For the text-containing cell, return its midpoint in (x, y) coordinate format. 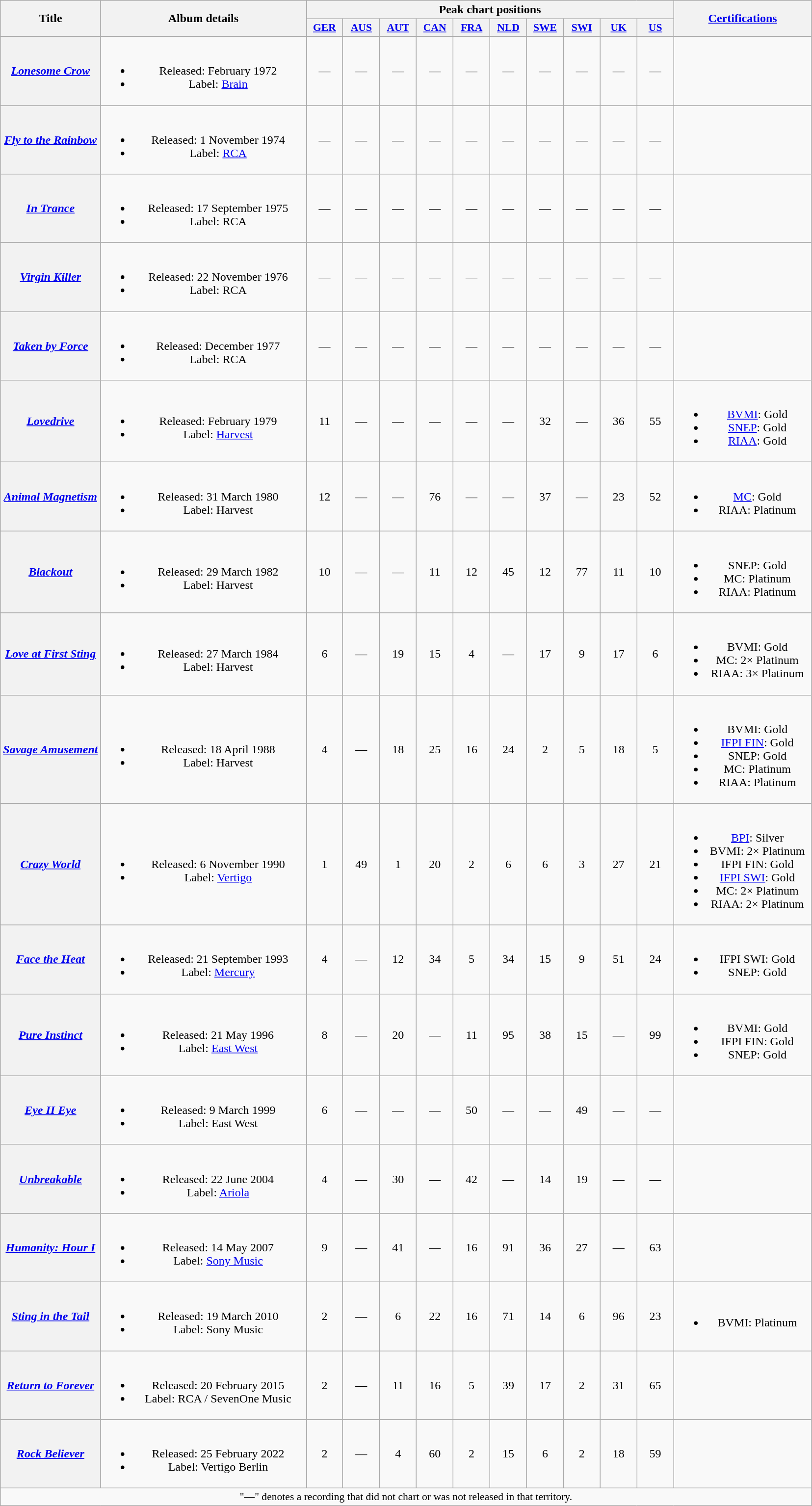
Released: 27 March 1984Label: Harvest (203, 654)
Released: 17 September 1975Label: RCA (203, 209)
41 (398, 1247)
Animal Magnetism (51, 497)
31 (618, 1385)
BVMI: Gold SNEP: GoldRIAA: Gold (743, 421)
Blackout (51, 572)
50 (472, 1110)
55 (655, 421)
BPI: SilverBVMI: 2× PlatinumIFPI FIN: GoldIFPI SWI: GoldMC: 2× PlatinumRIAA: 2× Platinum (743, 864)
Released: 22 November 1976 Label: RCA (203, 277)
Released: February 1972Label: Brain (203, 71)
77 (582, 572)
3 (582, 864)
Released: 6 November 1990Label: Vertigo (203, 864)
Released: 21 May 1996Label: East West (203, 1034)
99 (655, 1034)
21 (655, 864)
SWE (545, 28)
GER (325, 28)
95 (508, 1034)
Peak chart positions (490, 10)
US (655, 28)
Lovedrive (51, 421)
UK (618, 28)
Title (51, 19)
IFPI SWI: GoldSNEP: Gold (743, 959)
52 (655, 497)
Humanity: Hour I (51, 1247)
SNEP: GoldMC: PlatinumRIAA: Platinum (743, 572)
Unbreakable (51, 1179)
Savage Amusement (51, 749)
Album details (203, 19)
Sting in the Tail (51, 1316)
Released: 31 March 1980Label: Harvest (203, 497)
Virgin Killer (51, 277)
Return to Forever (51, 1385)
25 (435, 749)
BVMI: GoldIFPI FIN: GoldSNEP: GoldMC: PlatinumRIAA: Platinum (743, 749)
Face the Heat (51, 959)
CAN (435, 28)
Love at First Sting (51, 654)
Rock Believer (51, 1454)
30 (398, 1179)
FRA (472, 28)
22 (435, 1316)
AUS (361, 28)
BVMI: Platinum (743, 1316)
SWI (582, 28)
AUT (398, 28)
Released: 1 November 1974Label: RCA (203, 139)
Released: February 1979Label: Harvest (203, 421)
Released: 25 February 2022Label: Vertigo Berlin (203, 1454)
51 (618, 959)
Pure Instinct (51, 1034)
Released: 9 March 1999Label: East West (203, 1110)
63 (655, 1247)
76 (435, 497)
65 (655, 1385)
37 (545, 497)
8 (325, 1034)
59 (655, 1454)
91 (508, 1247)
MC: GoldRIAA: Platinum (743, 497)
71 (508, 1316)
39 (508, 1385)
Crazy World (51, 864)
42 (472, 1179)
Released: 20 February 2015Label: RCA / SevenOne Music (203, 1385)
Released: 18 April 1988Label: Harvest (203, 749)
BVMI: GoldIFPI FIN: GoldSNEP: Gold (743, 1034)
Lonesome Crow (51, 71)
Fly to the Rainbow (51, 139)
Certifications (743, 19)
Taken by Force (51, 346)
In Trance (51, 209)
60 (435, 1454)
38 (545, 1034)
Released: 29 March 1982Label: Harvest (203, 572)
Released: 14 May 2007Label: Sony Music (203, 1247)
32 (545, 421)
96 (618, 1316)
NLD (508, 28)
Released: 21 September 1993Label: Mercury (203, 959)
BVMI: GoldMC: 2× PlatinumRIAA: 3× Platinum (743, 654)
"—" denotes a recording that did not chart or was not released in that territory. (406, 1497)
45 (508, 572)
Released: 22 June 2004Label: Ariola (203, 1179)
Eye II Eye (51, 1110)
Released: December 1977Label: RCA (203, 346)
Released: 19 March 2010Label: Sony Music (203, 1316)
